Return [x, y] of the center of cell containing provided text 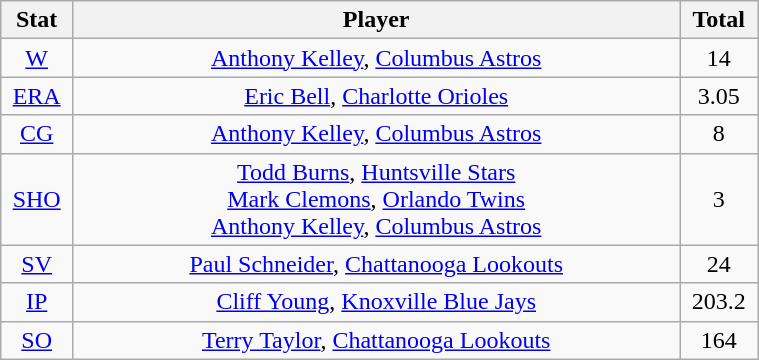
Todd Burns, Huntsville Stars Mark Clemons, Orlando Twins Anthony Kelley, Columbus Astros [376, 199]
Eric Bell, Charlotte Orioles [376, 96]
SO [37, 340]
Player [376, 20]
W [37, 58]
Total [719, 20]
IP [37, 302]
3 [719, 199]
203.2 [719, 302]
SHO [37, 199]
Cliff Young, Knoxville Blue Jays [376, 302]
14 [719, 58]
Stat [37, 20]
24 [719, 264]
8 [719, 134]
164 [719, 340]
ERA [37, 96]
Paul Schneider, Chattanooga Lookouts [376, 264]
CG [37, 134]
3.05 [719, 96]
Terry Taylor, Chattanooga Lookouts [376, 340]
SV [37, 264]
